Provide the (X, Y) coordinate of the cell's center where the given text is located.  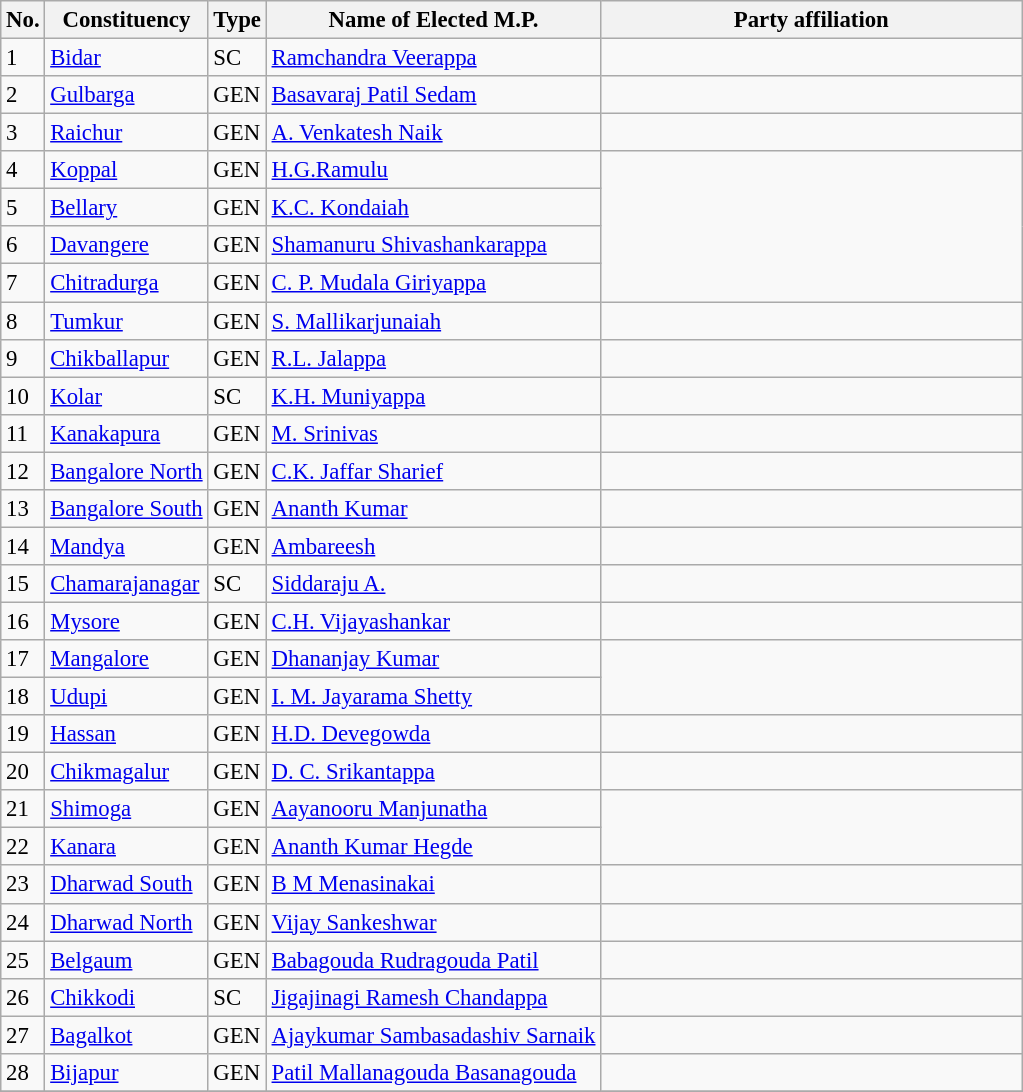
Kanara (126, 847)
Ramchandra Veerappa (434, 58)
Aayanooru Manjunatha (434, 809)
Constituency (126, 20)
16 (23, 621)
Vijay Sankeshwar (434, 922)
C.H. Vijayashankar (434, 621)
Party affiliation (812, 20)
I. M. Jayarama Shetty (434, 697)
25 (23, 960)
Ajaykumar Sambasadashiv Sarnaik (434, 1035)
Bidar (126, 58)
Udupi (126, 697)
Dhananjay Kumar (434, 659)
1 (23, 58)
Shamanuru Shivashankarappa (434, 245)
28 (23, 1073)
Siddaraju A. (434, 584)
Shimoga (126, 809)
Bellary (126, 208)
Mandya (126, 546)
K.C. Kondaiah (434, 208)
24 (23, 922)
Tumkur (126, 321)
11 (23, 433)
Dharwad South (126, 885)
Mysore (126, 621)
4 (23, 170)
8 (23, 321)
10 (23, 396)
13 (23, 509)
Bijapur (126, 1073)
Bangalore North (126, 471)
Type (237, 20)
A. Venkatesh Naik (434, 133)
5 (23, 208)
Mangalore (126, 659)
20 (23, 772)
6 (23, 245)
No. (23, 20)
Ananth Kumar (434, 509)
3 (23, 133)
23 (23, 885)
Chikmagalur (126, 772)
Jigajinagi Ramesh Chandappa (434, 997)
D. C. Srikantappa (434, 772)
22 (23, 847)
C. P. Mudala Giriyappa (434, 283)
Ambareesh (434, 546)
B M Menasinakai (434, 885)
18 (23, 697)
27 (23, 1035)
C.K. Jaffar Sharief (434, 471)
Belgaum (126, 960)
M. Srinivas (434, 433)
Kanakapura (126, 433)
Hassan (126, 734)
S. Mallikarjunaiah (434, 321)
14 (23, 546)
Raichur (126, 133)
Bangalore South (126, 509)
Babagouda Rudragouda Patil (434, 960)
H.G.Ramulu (434, 170)
K.H. Muniyappa (434, 396)
Davangere (126, 245)
Chikballapur (126, 358)
Koppal (126, 170)
2 (23, 95)
Name of Elected M.P. (434, 20)
Ananth Kumar Hegde (434, 847)
Bagalkot (126, 1035)
15 (23, 584)
7 (23, 283)
26 (23, 997)
17 (23, 659)
Dharwad North (126, 922)
Basavaraj Patil Sedam (434, 95)
Kolar (126, 396)
Chitradurga (126, 283)
19 (23, 734)
H.D. Devegowda (434, 734)
Patil Mallanagouda Basanagouda (434, 1073)
Gulbarga (126, 95)
Chamarajanagar (126, 584)
12 (23, 471)
21 (23, 809)
R.L. Jalappa (434, 358)
9 (23, 358)
Chikkodi (126, 997)
